Return the (x, y) coordinate for the center point of the cell that contains the specified text.  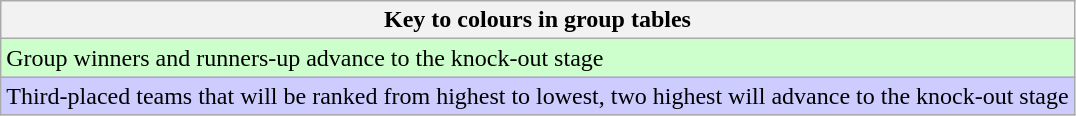
Third-placed teams that will be ranked from highest to lowest, two highest will advance to the knock-out stage (538, 96)
Key to colours in group tables (538, 20)
Group winners and runners-up advance to the knock-out stage (538, 58)
